Detect which cell encompasses the target text, then output its [x, y] center coordinate. 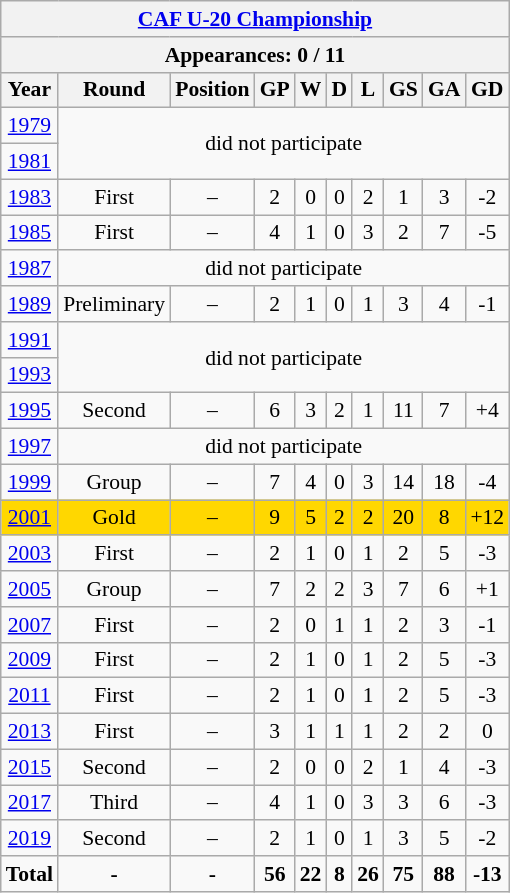
1997 [30, 447]
2001 [30, 518]
22 [311, 874]
L [368, 90]
18 [444, 482]
1993 [30, 375]
1989 [30, 304]
2007 [30, 625]
2013 [30, 732]
+1 [487, 589]
-13 [487, 874]
Gold [114, 518]
20 [404, 518]
75 [404, 874]
26 [368, 874]
1987 [30, 269]
2019 [30, 839]
-5 [487, 233]
2005 [30, 589]
CAF U-20 Championship [255, 19]
GP [275, 90]
Third [114, 803]
2003 [30, 554]
9 [275, 518]
+12 [487, 518]
88 [444, 874]
1983 [30, 197]
1985 [30, 233]
1981 [30, 162]
2015 [30, 767]
+4 [487, 411]
56 [275, 874]
-4 [487, 482]
GS [404, 90]
1991 [30, 340]
Year [30, 90]
2009 [30, 660]
11 [404, 411]
Appearances: 0 / 11 [255, 55]
2017 [30, 803]
Position [212, 90]
1999 [30, 482]
1995 [30, 411]
2011 [30, 696]
GA [444, 90]
GD [487, 90]
14 [404, 482]
1979 [30, 126]
Preliminary [114, 304]
W [311, 90]
Total [30, 874]
D [339, 90]
Round [114, 90]
